Search for the cell housing the specified text and yield its [x, y] center coordinate. 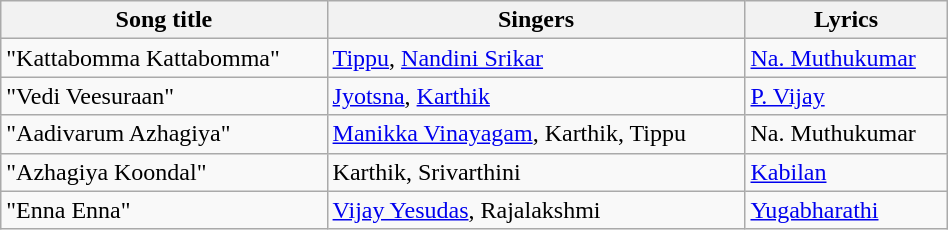
Lyrics [846, 20]
Karthik, Srivarthini [536, 172]
Manikka Vinayagam, Karthik, Tippu [536, 134]
P. Vijay [846, 96]
"Aadivarum Azhagiya" [164, 134]
"Vedi Veesuraan" [164, 96]
Song title [164, 20]
"Kattabomma Kattabomma" [164, 58]
Kabilan [846, 172]
Tippu, Nandini Srikar [536, 58]
"Enna Enna" [164, 210]
Jyotsna, Karthik [536, 96]
Yugabharathi [846, 210]
Singers [536, 20]
"Azhagiya Koondal" [164, 172]
Vijay Yesudas, Rajalakshmi [536, 210]
